Output the [X, Y] coordinate of the center of the cell containing the given text.  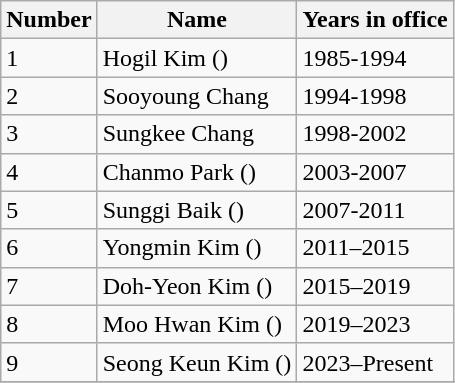
2011–2015 [375, 248]
Chanmo Park () [197, 172]
2 [49, 96]
1998-2002 [375, 134]
1994-1998 [375, 96]
5 [49, 210]
9 [49, 362]
Doh-Yeon Kim () [197, 286]
Years in office [375, 20]
2007-2011 [375, 210]
Sooyoung Chang [197, 96]
Hogil Kim () [197, 58]
2015–2019 [375, 286]
2003-2007 [375, 172]
4 [49, 172]
2023–Present [375, 362]
Yongmin Kim () [197, 248]
6 [49, 248]
1985-1994 [375, 58]
Sunggi Baik () [197, 210]
3 [49, 134]
Sungkee Chang [197, 134]
Seong Keun Kim () [197, 362]
1 [49, 58]
Moo Hwan Kim () [197, 324]
8 [49, 324]
2019–2023 [375, 324]
7 [49, 286]
Name [197, 20]
Number [49, 20]
